Pinpoint the cell where the given text exists, returning its [X, Y] midpoint coordinate. 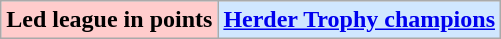
Herder Trophy champions [360, 20]
Led league in points [110, 20]
